Output the (x, y) coordinate of the center of the cell containing the given text.  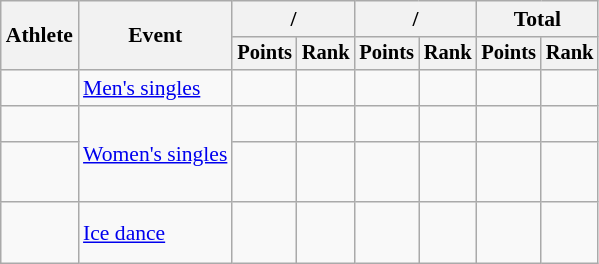
Event (155, 36)
Athlete (40, 36)
Women's singles (155, 154)
Men's singles (155, 88)
Ice dance (155, 234)
Total (537, 19)
